Scan for the cell matching the given text and deliver its (x, y) coordinate at center. 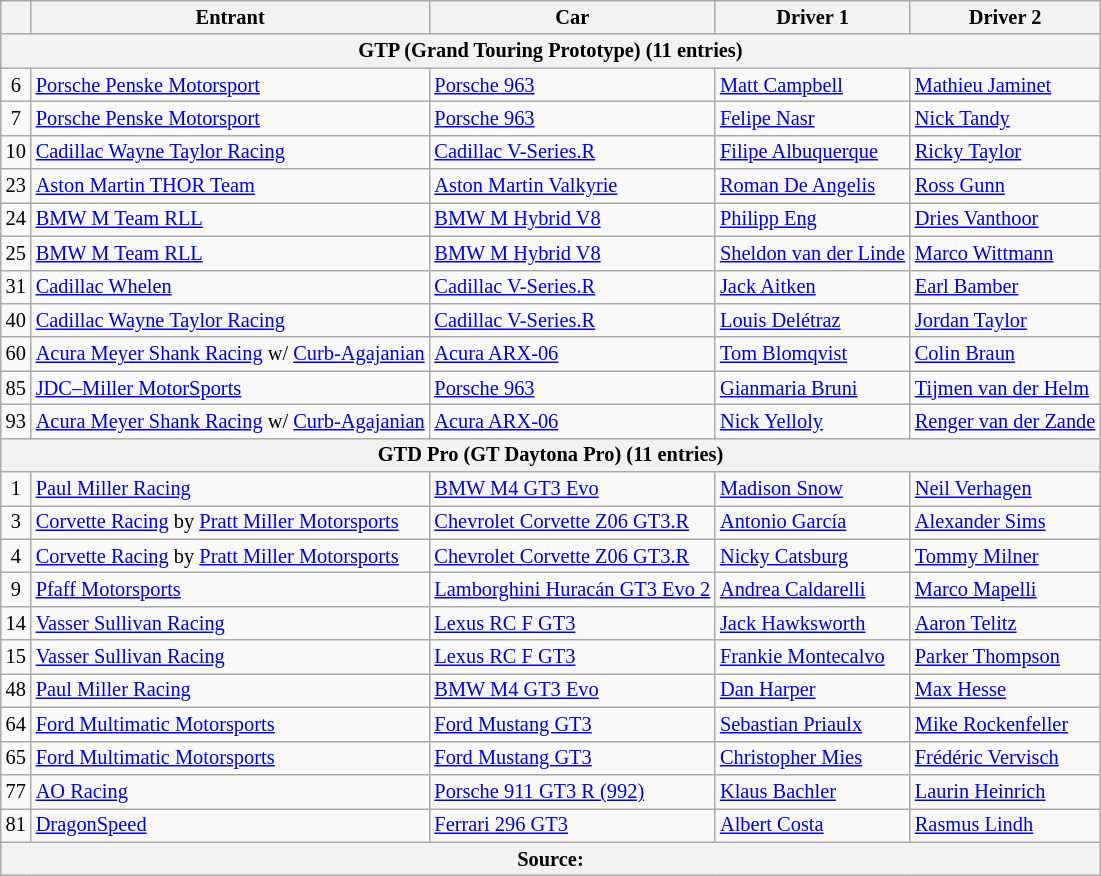
Tijmen van der Helm (1005, 388)
GTD Pro (GT Daytona Pro) (11 entries) (550, 455)
Lamborghini Huracán GT3 Evo 2 (572, 589)
Nick Tandy (1005, 118)
81 (16, 825)
23 (16, 186)
93 (16, 421)
Porsche 911 GT3 R (992) (572, 791)
Aston Martin Valkyrie (572, 186)
Antonio García (812, 522)
Mike Rockenfeller (1005, 724)
65 (16, 758)
Ferrari 296 GT3 (572, 825)
Alexander Sims (1005, 522)
Pfaff Motorsports (230, 589)
Marco Mapelli (1005, 589)
48 (16, 690)
Mathieu Jaminet (1005, 85)
Sheldon van der Linde (812, 253)
60 (16, 354)
Tommy Milner (1005, 556)
40 (16, 320)
Jack Aitken (812, 287)
Nicky Catsburg (812, 556)
Dan Harper (812, 690)
Cadillac Whelen (230, 287)
7 (16, 118)
Philipp Eng (812, 219)
Jack Hawksworth (812, 623)
Aaron Telitz (1005, 623)
6 (16, 85)
Source: (550, 859)
Klaus Bachler (812, 791)
Marco Wittmann (1005, 253)
Tom Blomqvist (812, 354)
31 (16, 287)
Matt Campbell (812, 85)
Rasmus Lindh (1005, 825)
Neil Verhagen (1005, 489)
Madison Snow (812, 489)
DragonSpeed (230, 825)
Dries Vanthoor (1005, 219)
Sebastian Priaulx (812, 724)
3 (16, 522)
AO Racing (230, 791)
Andrea Caldarelli (812, 589)
Frédéric Vervisch (1005, 758)
Car (572, 17)
Laurin Heinrich (1005, 791)
Driver 1 (812, 17)
GTP (Grand Touring Prototype) (11 entries) (550, 51)
77 (16, 791)
Renger van der Zande (1005, 421)
64 (16, 724)
Jordan Taylor (1005, 320)
Max Hesse (1005, 690)
Frankie Montecalvo (812, 657)
9 (16, 589)
Gianmaria Bruni (812, 388)
Filipe Albuquerque (812, 152)
10 (16, 152)
14 (16, 623)
85 (16, 388)
Louis Delétraz (812, 320)
Nick Yelloly (812, 421)
1 (16, 489)
Felipe Nasr (812, 118)
Parker Thompson (1005, 657)
Roman De Angelis (812, 186)
JDC–Miller MotorSports (230, 388)
Earl Bamber (1005, 287)
Aston Martin THOR Team (230, 186)
Ricky Taylor (1005, 152)
4 (16, 556)
Entrant (230, 17)
15 (16, 657)
Christopher Mies (812, 758)
Colin Braun (1005, 354)
25 (16, 253)
24 (16, 219)
Albert Costa (812, 825)
Driver 2 (1005, 17)
Ross Gunn (1005, 186)
